Scan for the cell matching the given text and deliver its [X, Y] coordinate at center. 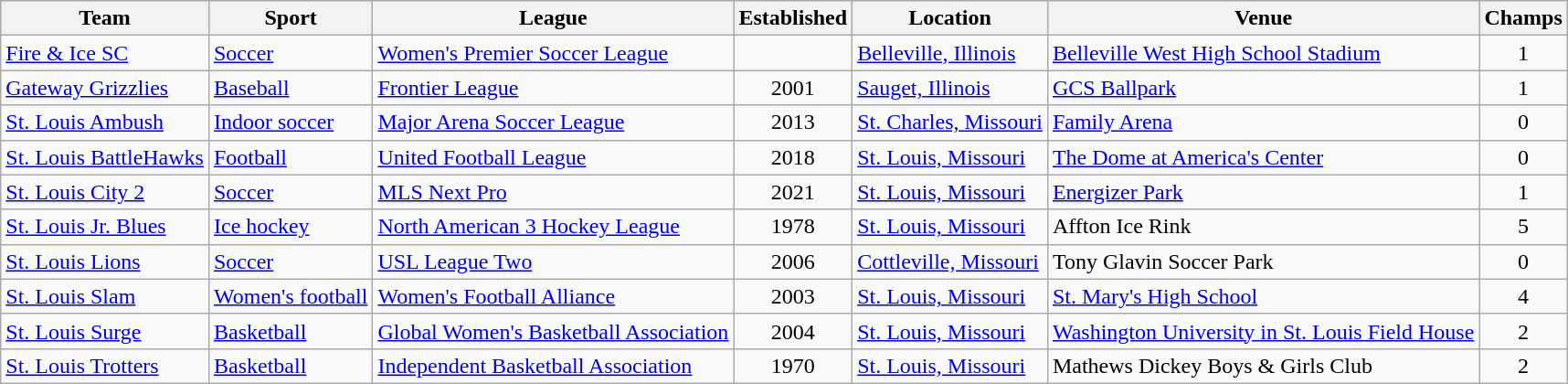
St. Louis Ambush [105, 123]
St. Louis Lions [105, 261]
St. Mary's High School [1263, 296]
Belleville, Illinois [950, 53]
1970 [793, 366]
Sport [291, 18]
Sauget, Illinois [950, 88]
Indoor soccer [291, 123]
United Football League [554, 157]
GCS Ballpark [1263, 88]
Established [793, 18]
St. Louis City 2 [105, 192]
4 [1523, 296]
Cottleville, Missouri [950, 261]
Champs [1523, 18]
2004 [793, 331]
Women's Football Alliance [554, 296]
The Dome at America's Center [1263, 157]
North American 3 Hockey League [554, 227]
2006 [793, 261]
Affton Ice Rink [1263, 227]
St. Louis Trotters [105, 366]
5 [1523, 227]
Location [950, 18]
USL League Two [554, 261]
League [554, 18]
Independent Basketball Association [554, 366]
Global Women's Basketball Association [554, 331]
Mathews Dickey Boys & Girls Club [1263, 366]
St. Charles, Missouri [950, 123]
Energizer Park [1263, 192]
Washington University in St. Louis Field House [1263, 331]
St. Louis Slam [105, 296]
Team [105, 18]
St. Louis Surge [105, 331]
2013 [793, 123]
Ice hockey [291, 227]
Baseball [291, 88]
St. Louis Jr. Blues [105, 227]
Women's Premier Soccer League [554, 53]
Fire & Ice SC [105, 53]
Venue [1263, 18]
Tony Glavin Soccer Park [1263, 261]
1978 [793, 227]
2018 [793, 157]
St. Louis BattleHawks [105, 157]
Gateway Grizzlies [105, 88]
2003 [793, 296]
2001 [793, 88]
2021 [793, 192]
Family Arena [1263, 123]
Belleville West High School Stadium [1263, 53]
MLS Next Pro [554, 192]
Football [291, 157]
Frontier League [554, 88]
Major Arena Soccer League [554, 123]
Women's football [291, 296]
